From the cell containing the given text, extract its center point as [x, y] coordinate. 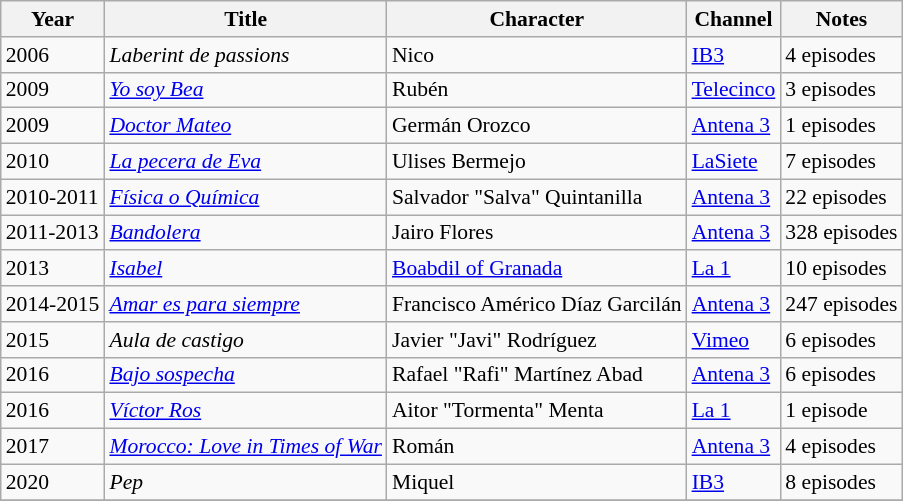
2017 [53, 447]
2011-2013 [53, 233]
Notes [841, 19]
Román [537, 447]
Character [537, 19]
8 episodes [841, 482]
Title [246, 19]
Rubén [537, 90]
1 episodes [841, 126]
Boabdil of Granada [537, 269]
Víctor Ros [246, 411]
Rafael "Rafi" Martínez Abad [537, 375]
Channel [734, 19]
2010 [53, 162]
1 episode [841, 411]
Laberint de passions [246, 55]
Francisco Américo Díaz Garcilán [537, 304]
Amar es para siempre [246, 304]
Isabel [246, 269]
Nico [537, 55]
2010-2011 [53, 197]
7 episodes [841, 162]
LaSiete [734, 162]
Doctor Mateo [246, 126]
Vimeo [734, 340]
Telecinco [734, 90]
Yo soy Bea [246, 90]
Jairo Flores [537, 233]
Aitor "Tormenta" Menta [537, 411]
2013 [53, 269]
2014-2015 [53, 304]
Aula de castigo [246, 340]
Bajo sospecha [246, 375]
10 episodes [841, 269]
328 episodes [841, 233]
Javier "Javi" Rodríguez [537, 340]
Miquel [537, 482]
Morocco: Love in Times of War [246, 447]
Year [53, 19]
2015 [53, 340]
La pecera de Eva [246, 162]
247 episodes [841, 304]
2006 [53, 55]
3 episodes [841, 90]
Física o Química [246, 197]
Ulises Bermejo [537, 162]
Pep [246, 482]
Bandolera [246, 233]
Salvador "Salva" Quintanilla [537, 197]
2020 [53, 482]
Germán Orozco [537, 126]
22 episodes [841, 197]
